Identify which cell holds the provided text, then report its [X, Y] central coordinate. 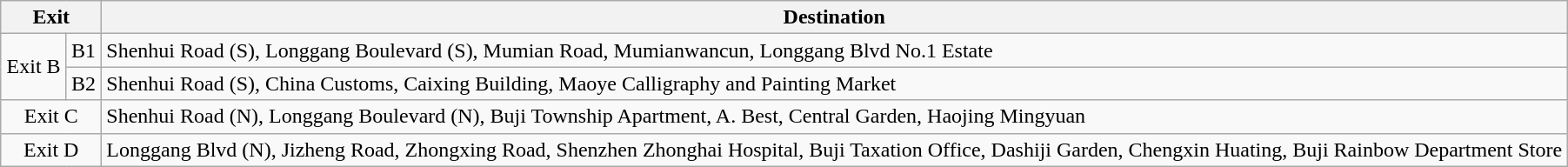
Exit D [51, 150]
Shenhui Road (S), Longgang Boulevard (S), Mumian Road, Mumianwancun, Longgang Blvd No.1 Estate [835, 50]
Exit C [51, 117]
Shenhui Road (S), China Customs, Caixing Building, Maoye Calligraphy and Painting Market [835, 83]
Exit B [34, 67]
B2 [83, 83]
Destination [835, 17]
Shenhui Road (N), Longgang Boulevard (N), Buji Township Apartment, A. Best, Central Garden, Haojing Mingyuan [835, 117]
B1 [83, 50]
Exit [51, 17]
